Identify which cell holds the provided text, then report its (X, Y) central coordinate. 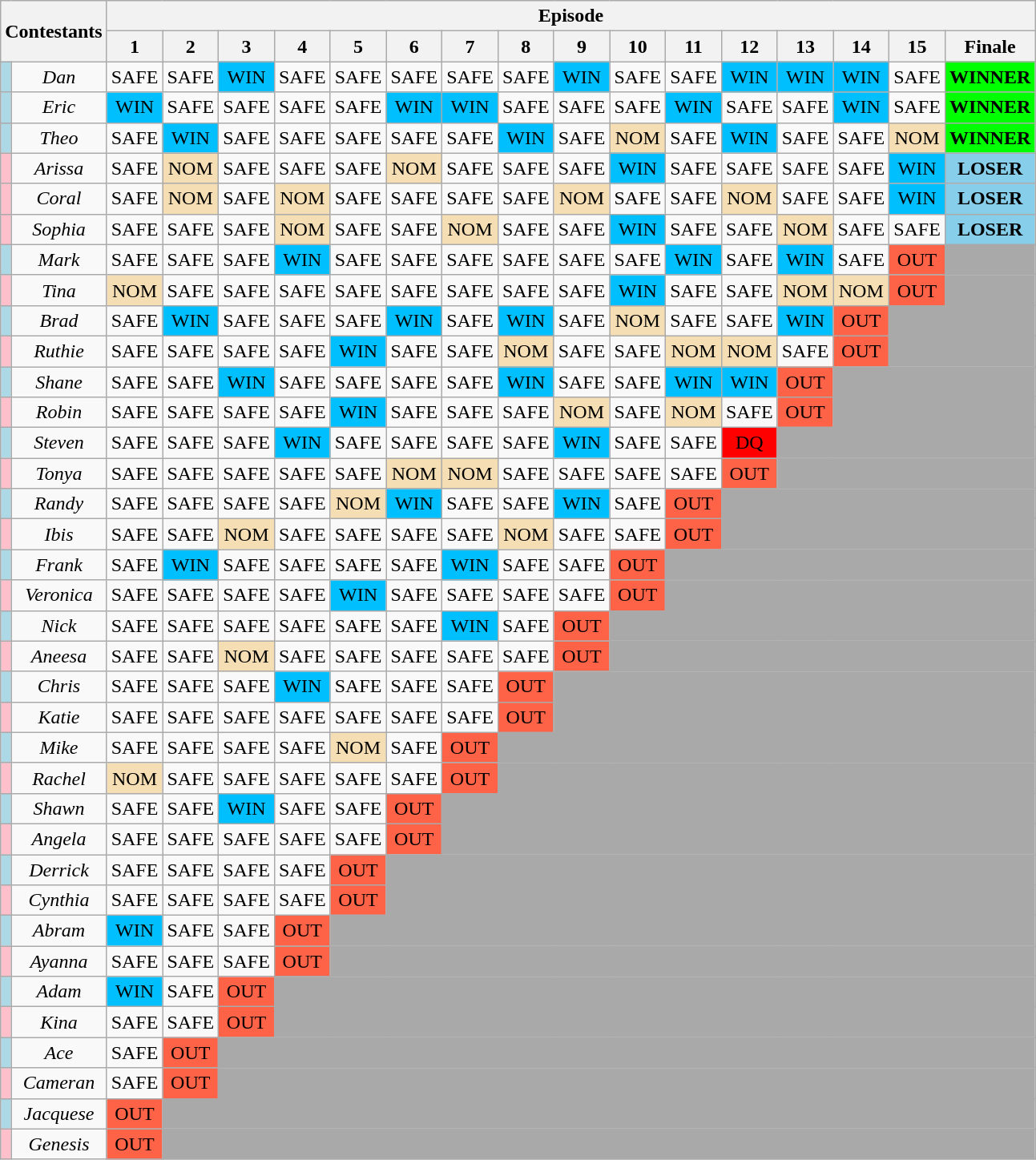
Adam (59, 992)
Angela (59, 839)
Randy (59, 504)
Contestants (54, 31)
Arissa (59, 168)
Genesis (59, 1144)
Cameran (59, 1083)
Aneesa (59, 656)
Brad (59, 320)
14 (861, 46)
Dan (59, 77)
15 (917, 46)
Tina (59, 290)
Katie (59, 717)
8 (526, 46)
7 (470, 46)
Ibis (59, 534)
12 (749, 46)
Veronica (59, 595)
Tonya (59, 473)
Ace (59, 1053)
5 (358, 46)
Abram (59, 931)
Chris (59, 687)
Shane (59, 382)
13 (805, 46)
4 (302, 46)
Episode (570, 16)
2 (191, 46)
Nick (59, 626)
Jacquese (59, 1114)
Finale (990, 46)
9 (582, 46)
Robin (59, 413)
6 (414, 46)
Ayanna (59, 961)
Mike (59, 747)
Eric (59, 107)
Mark (59, 260)
1 (135, 46)
Theo (59, 138)
Shawn (59, 808)
Rachel (59, 778)
Frank (59, 565)
11 (694, 46)
Sophia (59, 229)
Derrick (59, 869)
DQ (749, 443)
Ruthie (59, 351)
Cynthia (59, 900)
Kina (59, 1022)
10 (638, 46)
Steven (59, 443)
3 (247, 46)
Coral (59, 199)
